Search for the cell housing the specified text and yield its (x, y) center coordinate. 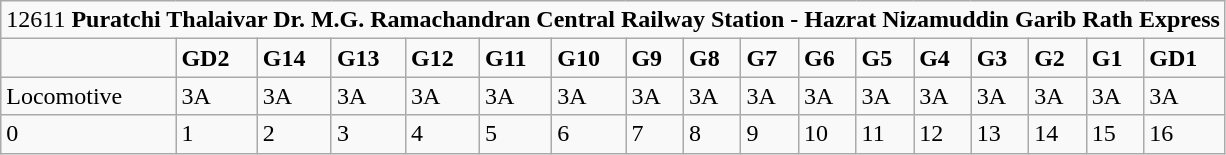
G14 (294, 58)
G13 (368, 58)
2 (294, 134)
G1 (1115, 58)
6 (589, 134)
G12 (442, 58)
G5 (885, 58)
12611 Puratchi Thalaivar Dr. M.G. Ramachandran Central Railway Station - Hazrat Nizamuddin Garib Rath Express (614, 20)
5 (516, 134)
G2 (1058, 58)
11 (885, 134)
G3 (1000, 58)
10 (828, 134)
4 (442, 134)
15 (1115, 134)
G6 (828, 58)
13 (1000, 134)
G10 (589, 58)
0 (88, 134)
1 (216, 134)
G8 (712, 58)
G9 (655, 58)
GD2 (216, 58)
14 (1058, 134)
8 (712, 134)
16 (1185, 134)
G4 (943, 58)
7 (655, 134)
12 (943, 134)
G7 (770, 58)
Locomotive (88, 96)
3 (368, 134)
9 (770, 134)
G11 (516, 58)
GD1 (1185, 58)
